From the cell containing the given text, extract its center point as (X, Y) coordinate. 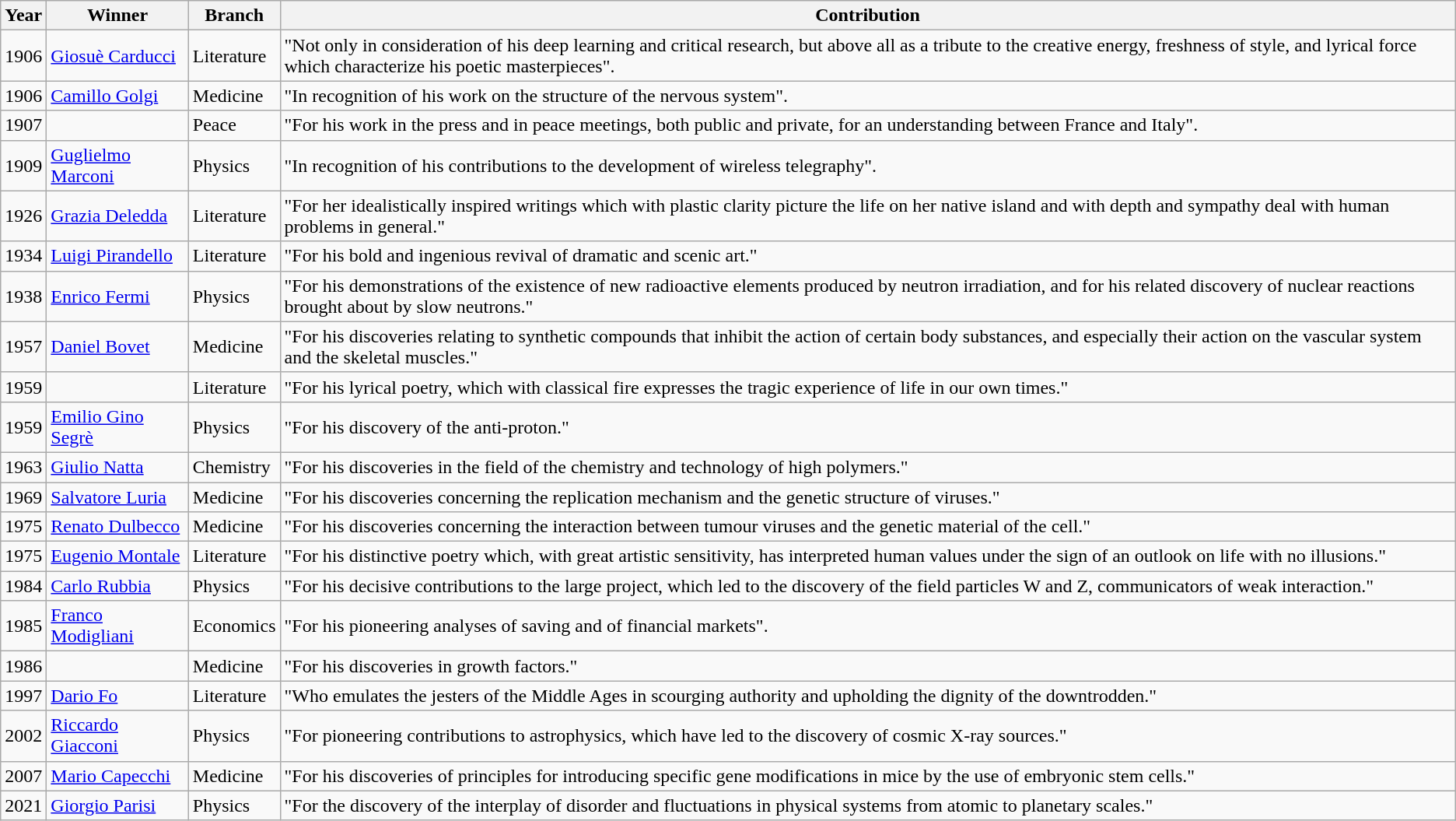
Dario Fo (117, 696)
1986 (23, 666)
Giosuè Carducci (117, 56)
Enrico Fermi (117, 296)
Guglielmo Marconi (117, 165)
Renato Dulbecco (117, 527)
"For his decisive contributions to the large project, which led to the discovery of the field particles W and Z, communicators of weak interaction." (868, 586)
2002 (23, 736)
1997 (23, 696)
Mario Capecchi (117, 776)
"For his discoveries in the field of the chemistry and technology of high polymers." (868, 467)
1957 (23, 347)
Chemistry (234, 467)
Winner (117, 16)
Eugenio Montale (117, 556)
"For his discovery of the anti-proton." (868, 426)
Luigi Pirandello (117, 256)
1926 (23, 216)
Year (23, 16)
1984 (23, 586)
2007 (23, 776)
"For his lyrical poetry, which with classical fire expresses the tragic experience of life in our own times." (868, 387)
Emilio Gino Segrè (117, 426)
"For his discoveries concerning the replication mechanism and the genetic structure of viruses." (868, 497)
Daniel Bovet (117, 347)
1907 (23, 125)
"For his bold and ingenious revival of dramatic and scenic art." (868, 256)
"In recognition of his work on the structure of the nervous system". (868, 96)
"For his pioneering analyses of saving and of financial markets". (868, 626)
Carlo Rubbia (117, 586)
Giulio Natta (117, 467)
"For his discoveries of principles for introducing specific gene modifications in mice by the use of embryonic stem cells." (868, 776)
Giorgio Parisi (117, 805)
Contribution (868, 16)
Camillo Golgi (117, 96)
"For his discoveries in growth factors." (868, 666)
1934 (23, 256)
Peace (234, 125)
1969 (23, 497)
"Who emulates the jesters of the Middle Ages in scourging authority and upholding the dignity of the downtrodden." (868, 696)
Franco Modigliani (117, 626)
1963 (23, 467)
1909 (23, 165)
1938 (23, 296)
"For his discoveries concerning the interaction between tumour viruses and the genetic material of the cell." (868, 527)
1985 (23, 626)
"In recognition of his contributions to the development of wireless telegraphy". (868, 165)
"For his work in the press and in peace meetings, both public and private, for an understanding between France and Italy". (868, 125)
"For the discovery of the interplay of disorder and fluctuations in physical systems from atomic to planetary scales." (868, 805)
Economics (234, 626)
Riccardo Giacconi (117, 736)
"For pioneering contributions to astrophysics, which have led to the discovery of cosmic X-ray sources." (868, 736)
Grazia Deledda (117, 216)
Salvatore Luria (117, 497)
2021 (23, 805)
Branch (234, 16)
